Provide the (x, y) coordinate of the cell's center where the given text is located.  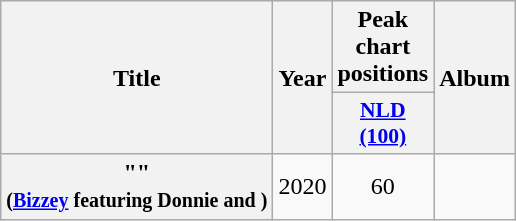
""(Bizzey featuring Donnie and ) (137, 186)
Title (137, 78)
NLD(100) (383, 124)
Peak chart positions (383, 47)
Year (302, 78)
2020 (302, 186)
Album (475, 78)
60 (383, 186)
